Find where the given text appears and provide that cell's center as (x, y) coordinate. 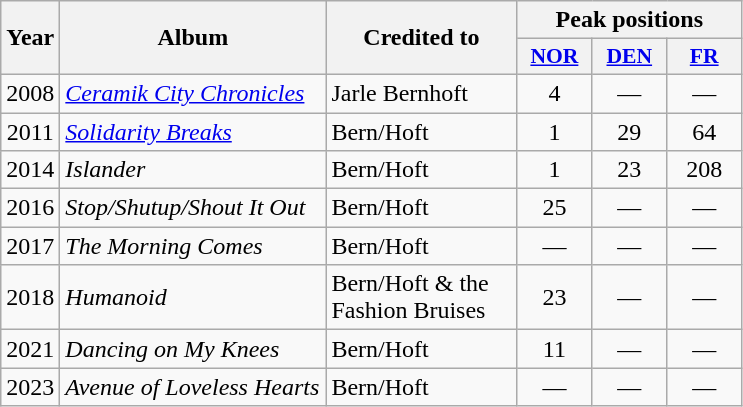
2023 (30, 387)
2018 (30, 298)
Peak positions (630, 20)
Stop/Shutup/Shout It Out (193, 208)
2021 (30, 349)
29 (630, 131)
2014 (30, 170)
2011 (30, 131)
Jarle Bernhoft (422, 93)
FR (704, 57)
Solidarity Breaks (193, 131)
Album (193, 38)
Islander (193, 170)
208 (704, 170)
25 (554, 208)
Dancing on My Knees (193, 349)
Humanoid (193, 298)
Year (30, 38)
Ceramik City Chronicles (193, 93)
2016 (30, 208)
DEN (630, 57)
Bern/Hoft & the Fashion Bruises (422, 298)
2017 (30, 246)
11 (554, 349)
The Morning Comes (193, 246)
Credited to (422, 38)
Avenue of Loveless Hearts (193, 387)
64 (704, 131)
2008 (30, 93)
4 (554, 93)
NOR (554, 57)
